Return the [x, y] coordinate for the center point of the cell that contains the specified text.  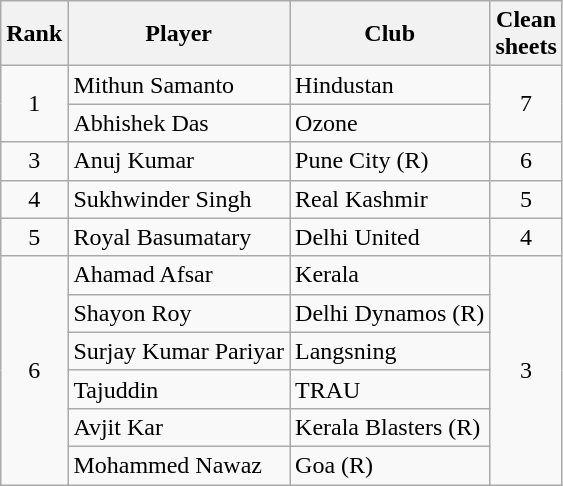
Tajuddin [179, 389]
TRAU [390, 389]
Ahamad Afsar [179, 275]
Mohammed Nawaz [179, 465]
Cleansheets [526, 34]
Club [390, 34]
Surjay Kumar Pariyar [179, 351]
Ozone [390, 123]
1 [34, 104]
Delhi United [390, 237]
Real Kashmir [390, 199]
Sukhwinder Singh [179, 199]
Langsning [390, 351]
Kerala Blasters (R) [390, 427]
Goa (R) [390, 465]
Mithun Samanto [179, 85]
7 [526, 104]
Delhi Dynamos (R) [390, 313]
Abhishek Das [179, 123]
Pune City (R) [390, 161]
Rank [34, 34]
Hindustan [390, 85]
Kerala [390, 275]
Anuj Kumar [179, 161]
Avjit Kar [179, 427]
Shayon Roy [179, 313]
Royal Basumatary [179, 237]
Player [179, 34]
